From the cell containing the given text, extract its center point as (X, Y) coordinate. 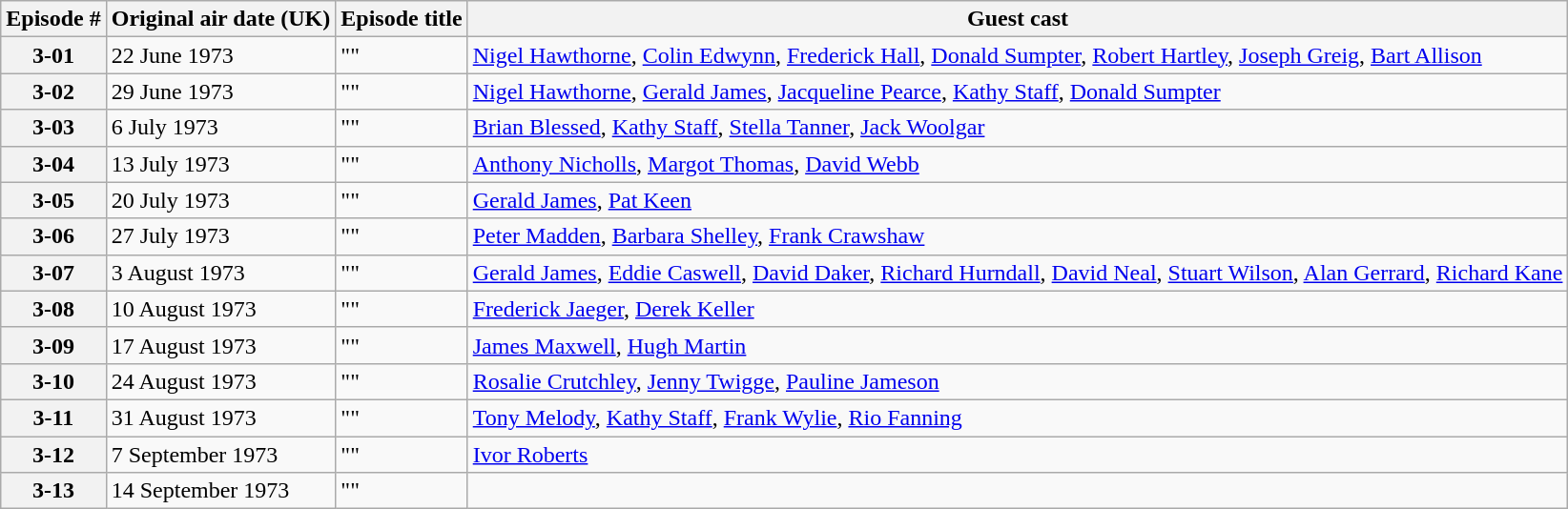
Gerald James, Eddie Caswell, David Daker, Richard Hurndall, David Neal, Stuart Wilson, Alan Gerrard, Richard Kane (1018, 273)
Rosalie Crutchley, Jenny Twigge, Pauline Jameson (1018, 381)
Tony Melody, Kathy Staff, Frank Wylie, Rio Fanning (1018, 417)
Episode # (53, 19)
3-13 (53, 491)
7 September 1973 (221, 455)
Gerald James, Pat Keen (1018, 200)
3 August 1973 (221, 273)
20 July 1973 (221, 200)
3-01 (53, 55)
31 August 1973 (221, 417)
29 June 1973 (221, 92)
10 August 1973 (221, 309)
14 September 1973 (221, 491)
13 July 1973 (221, 164)
3-04 (53, 164)
Nigel Hawthorne, Gerald James, Jacqueline Pearce, Kathy Staff, Donald Sumpter (1018, 92)
3-08 (53, 309)
17 August 1973 (221, 345)
3-09 (53, 345)
3-07 (53, 273)
3-06 (53, 236)
James Maxwell, Hugh Martin (1018, 345)
22 June 1973 (221, 55)
3-03 (53, 128)
27 July 1973 (221, 236)
3-02 (53, 92)
Guest cast (1018, 19)
6 July 1973 (221, 128)
3-12 (53, 455)
3-05 (53, 200)
Peter Madden, Barbara Shelley, Frank Crawshaw (1018, 236)
Original air date (UK) (221, 19)
3-10 (53, 381)
3-11 (53, 417)
Nigel Hawthorne, Colin Edwynn, Frederick Hall, Donald Sumpter, Robert Hartley, Joseph Greig, Bart Allison (1018, 55)
Brian Blessed, Kathy Staff, Stella Tanner, Jack Woolgar (1018, 128)
Episode title (402, 19)
Frederick Jaeger, Derek Keller (1018, 309)
24 August 1973 (221, 381)
Ivor Roberts (1018, 455)
Anthony Nicholls, Margot Thomas, David Webb (1018, 164)
